Extract the [x, y] coordinate from the center of the cell holding the provided text.  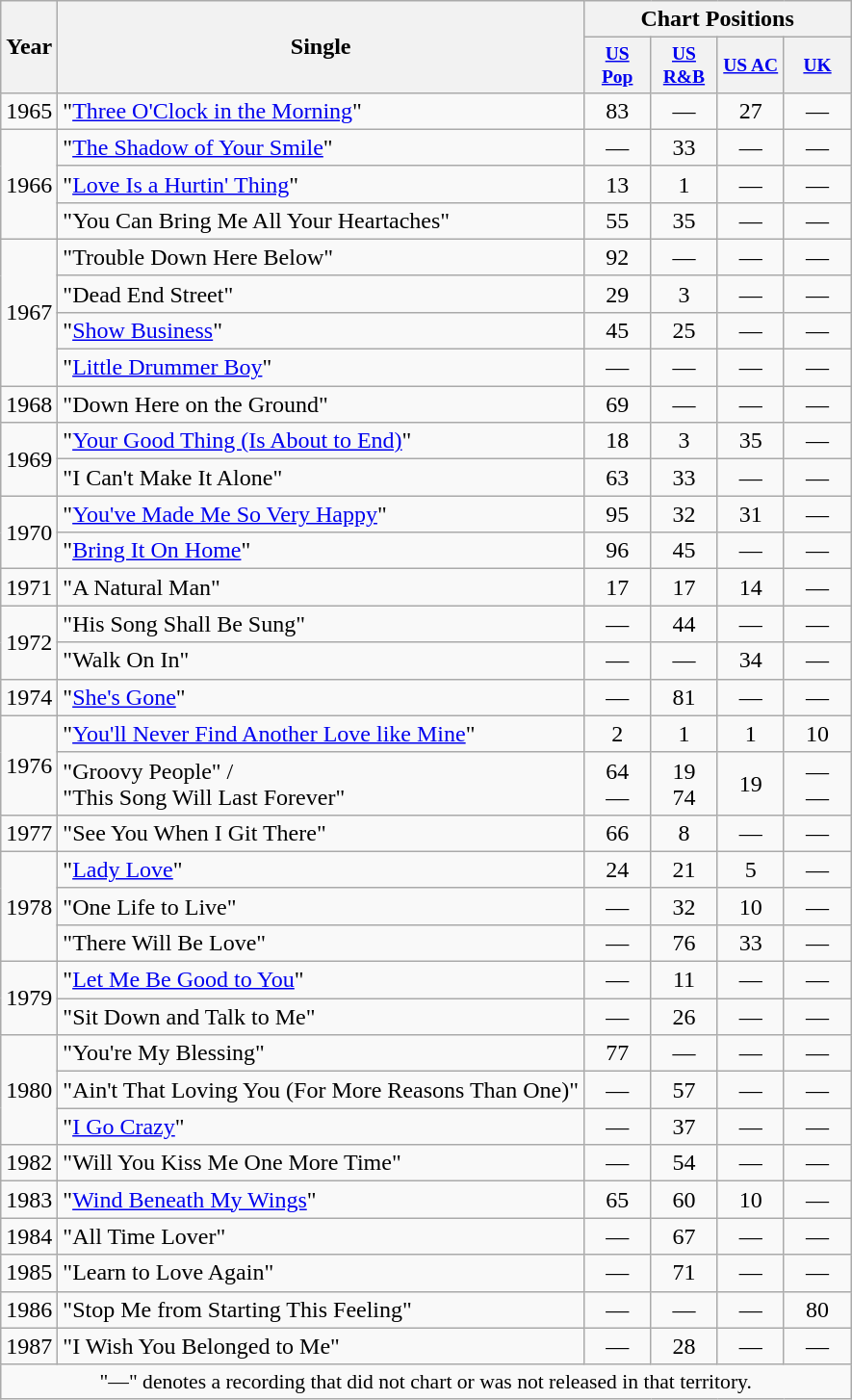
"Groovy People" /"This Song Will Last Forever" [322, 784]
"One Life to Live" [322, 906]
"You're My Blessing" [322, 1053]
19 [751, 784]
57 [684, 1090]
"I Can't Make It Alone" [322, 478]
92 [618, 257]
1980 [29, 1090]
Chart Positions [718, 19]
UK [816, 65]
"Ain't That Loving You (For More Reasons Than One)" [322, 1090]
63 [618, 478]
"Show Business" [322, 330]
"Wind Beneath My Wings" [322, 1200]
"Little Drummer Boy" [322, 368]
Single [322, 46]
26 [684, 1017]
"Three O'Clock in the Morning" [322, 111]
14 [751, 587]
"She's Gone" [322, 697]
"There Will Be Love" [322, 943]
"A Natural Man" [322, 587]
"Bring It On Home" [322, 551]
66 [618, 833]
76 [684, 943]
1986 [29, 1309]
1967 [29, 312]
"You'll Never Find Another Love like Mine" [322, 734]
21 [684, 869]
"All Time Lover" [322, 1236]
Year [29, 46]
"Sit Down and Talk to Me" [322, 1017]
27 [751, 111]
"The Shadow of Your Smile" [322, 147]
80 [816, 1309]
"Learn to Love Again" [322, 1273]
"I Go Crazy" [322, 1127]
69 [618, 404]
1987 [29, 1346]
—— [816, 784]
1985 [29, 1273]
60 [684, 1200]
1979 [29, 998]
65 [618, 1200]
1984 [29, 1236]
24 [618, 869]
"You've Made Me So Very Happy" [322, 514]
81 [684, 697]
"Dead End Street" [322, 294]
95 [618, 514]
"Love Is a Hurtin' Thing" [322, 184]
29 [618, 294]
71 [684, 1273]
64— [618, 784]
"Down Here on the Ground" [322, 404]
1966 [29, 184]
US R&B [684, 65]
US AC [751, 65]
83 [618, 111]
55 [618, 220]
"—" denotes a recording that did not chart or was not released in that territory. [426, 1382]
1969 [29, 459]
31 [751, 514]
8 [684, 833]
34 [751, 661]
1978 [29, 906]
13 [618, 184]
1977 [29, 833]
1968 [29, 404]
"Let Me Be Good to You" [322, 980]
1982 [29, 1163]
5 [751, 869]
"You Can Bring Me All Your Heartaches" [322, 220]
1976 [29, 765]
1983 [29, 1200]
37 [684, 1127]
44 [684, 624]
11 [684, 980]
54 [684, 1163]
"Walk On In" [322, 661]
1972 [29, 642]
18 [618, 441]
US Pop [618, 65]
2 [618, 734]
1971 [29, 587]
"His Song Shall Be Sung" [322, 624]
"Lady Love" [322, 869]
67 [684, 1236]
"See You When I Git There" [322, 833]
25 [684, 330]
1965 [29, 111]
"Stop Me from Starting This Feeling" [322, 1309]
"Your Good Thing (Is About to End)" [322, 441]
96 [618, 551]
"Trouble Down Here Below" [322, 257]
77 [618, 1053]
"Will You Kiss Me One More Time" [322, 1163]
28 [684, 1346]
1970 [29, 532]
"I Wish You Belonged to Me" [322, 1346]
